Extract the (X, Y) coordinate from the center of the cell holding the provided text.  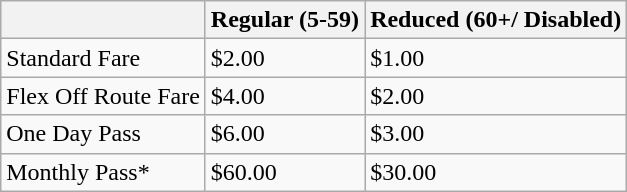
Regular (5-59) (284, 20)
One Day Pass (104, 134)
$60.00 (284, 172)
$1.00 (496, 58)
Standard Fare (104, 58)
$6.00 (284, 134)
$4.00 (284, 96)
Reduced (60+/ Disabled) (496, 20)
Flex Off Route Fare (104, 96)
Monthly Pass* (104, 172)
$3.00 (496, 134)
$30.00 (496, 172)
